Locate the cell with the specified text and output its (X, Y) center coordinate. 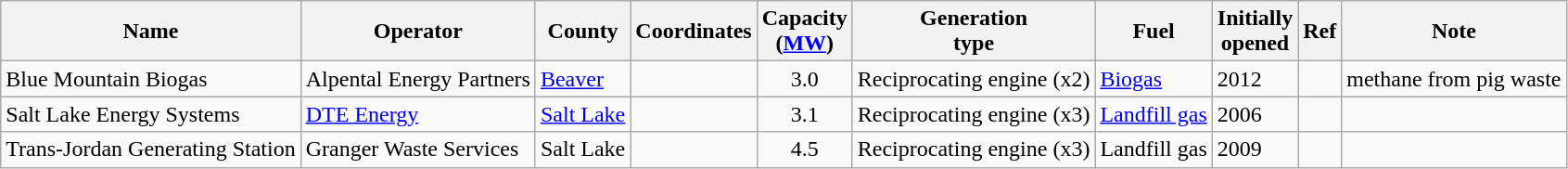
4.5 (805, 149)
Ref (1320, 32)
Generationtype (974, 32)
Note (1454, 32)
Operator (417, 32)
3.1 (805, 114)
Reciprocating engine (x2) (974, 79)
Alpental Energy Partners (417, 79)
2006 (1255, 114)
Biogas (1154, 79)
Coordinates (694, 32)
Capacity(MW) (805, 32)
Name (150, 32)
Salt Lake Energy Systems (150, 114)
Fuel (1154, 32)
3.0 (805, 79)
DTE Energy (417, 114)
Blue Mountain Biogas (150, 79)
Granger Waste Services (417, 149)
2012 (1255, 79)
Initiallyopened (1255, 32)
Beaver (582, 79)
County (582, 32)
Trans-Jordan Generating Station (150, 149)
2009 (1255, 149)
methane from pig waste (1454, 79)
